Return (X, Y) of the center of cell containing provided text 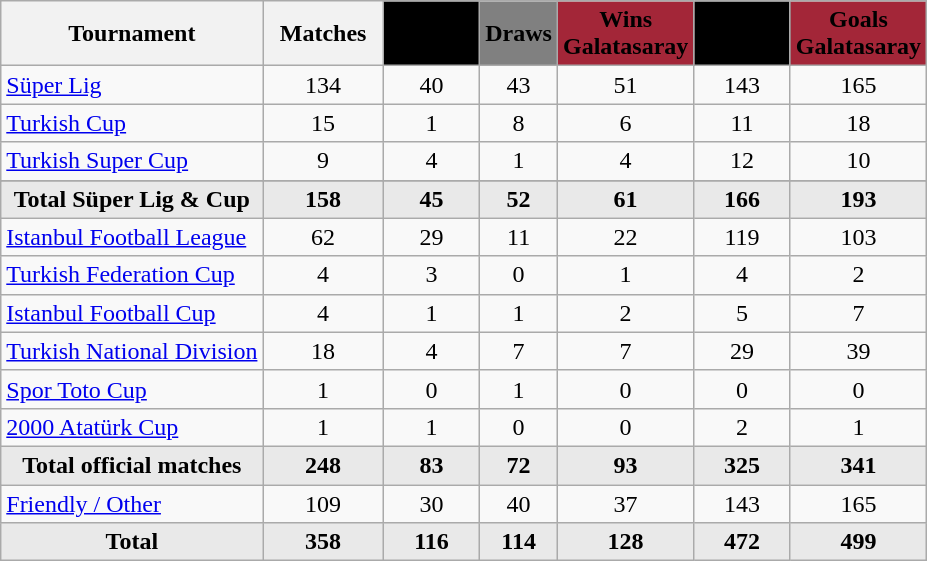
6 (625, 123)
116 (431, 542)
Friendly / Other (132, 503)
WinsGalatasaray (625, 34)
39 (858, 351)
119 (742, 237)
128 (625, 542)
341 (858, 465)
Total official matches (132, 465)
GoalsGalatasaray (858, 34)
12 (742, 161)
72 (519, 465)
30 (431, 503)
93 (625, 465)
61 (625, 199)
2000 Atatürk Cup (132, 427)
472 (742, 542)
Matches (323, 34)
15 (323, 123)
Istanbul Football Cup (132, 313)
Total Süper Lig & Cup (132, 199)
22 (625, 237)
499 (858, 542)
Süper Lig (132, 85)
Draws (519, 34)
WinsBeşiktaş (431, 34)
9 (323, 161)
GoalsBeşiktaş (742, 34)
134 (323, 85)
103 (858, 237)
8 (519, 123)
37 (625, 503)
Total (132, 542)
Tournament (132, 34)
52 (519, 199)
158 (323, 199)
62 (323, 237)
325 (742, 465)
10 (858, 161)
193 (858, 199)
Spor Toto Cup (132, 389)
5 (742, 313)
109 (323, 503)
Turkish Super Cup (132, 161)
114 (519, 542)
166 (742, 199)
358 (323, 542)
3 (431, 275)
51 (625, 85)
45 (431, 199)
43 (519, 85)
83 (431, 465)
Turkish Federation Cup (132, 275)
Istanbul Football League (132, 237)
248 (323, 465)
Turkish Cup (132, 123)
Turkish National Division (132, 351)
